Determine the (x, y) coordinate at the center of the cell enclosing the given text.  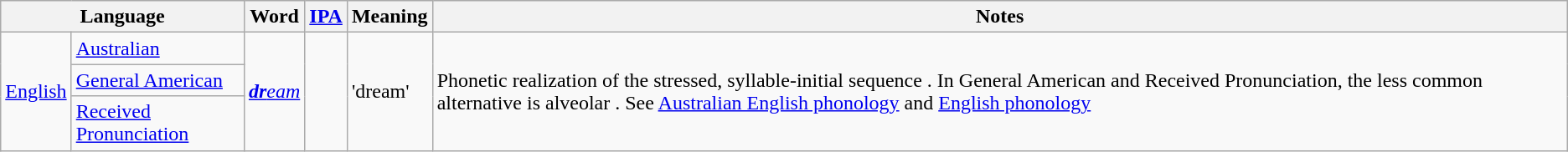
Received Pronunciation (157, 124)
Meaning (389, 17)
'dream' (389, 92)
General American (157, 80)
Word (274, 17)
dream (274, 92)
IPA (327, 17)
Australian (157, 48)
Language (122, 17)
English (36, 92)
Notes (1000, 17)
